Locate the cell with the specified text and output its [x, y] center coordinate. 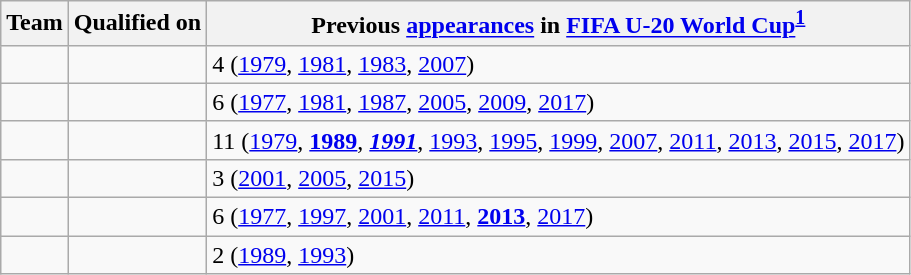
Qualified on [137, 24]
Previous appearances in FIFA U-20 World Cup1 [558, 24]
6 (1977, 1981, 1987, 2005, 2009, 2017) [558, 102]
4 (1979, 1981, 1983, 2007) [558, 64]
3 (2001, 2005, 2015) [558, 178]
2 (1989, 1993) [558, 255]
Team [35, 24]
6 (1977, 1997, 2001, 2011, 2013, 2017) [558, 217]
11 (1979, 1989, 1991, 1993, 1995, 1999, 2007, 2011, 2013, 2015, 2017) [558, 140]
